Extract the [x, y] coordinate from the center of the cell holding the provided text.  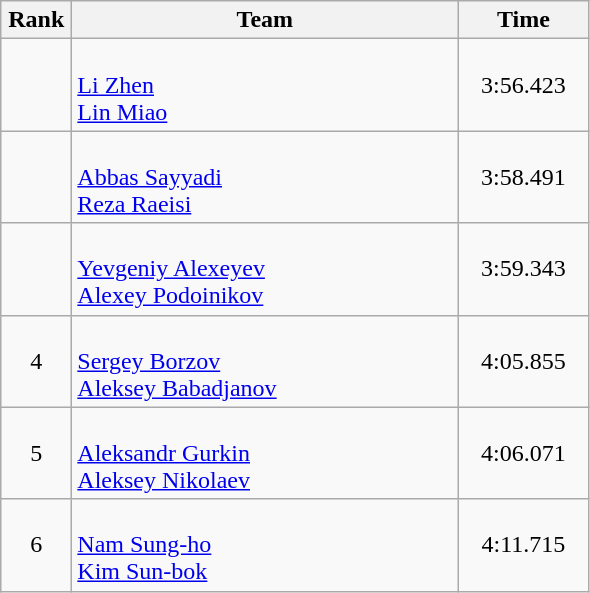
Team [265, 20]
4:11.715 [524, 545]
4:06.071 [524, 453]
3:59.343 [524, 269]
3:58.491 [524, 177]
Abbas SayyadiReza Raeisi [265, 177]
Time [524, 20]
Nam Sung-hoKim Sun-bok [265, 545]
Li ZhenLin Miao [265, 85]
4 [36, 361]
Rank [36, 20]
6 [36, 545]
Sergey BorzovAleksey Babadjanov [265, 361]
3:56.423 [524, 85]
Yevgeniy AlexeyevAlexey Podoinikov [265, 269]
4:05.855 [524, 361]
5 [36, 453]
Aleksandr GurkinAleksey Nikolaev [265, 453]
